Extract the (X, Y) coordinate from the center of the cell holding the provided text.  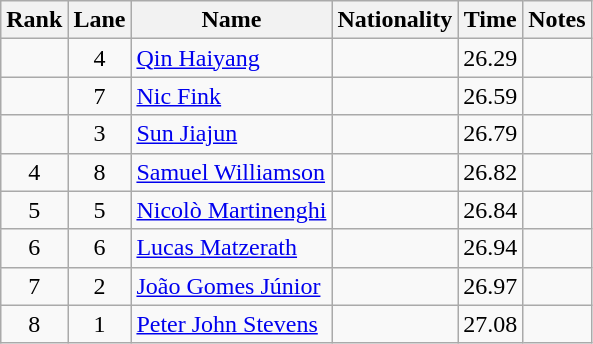
Nic Fink (232, 96)
Qin Haiyang (232, 58)
Lucas Matzerath (232, 248)
27.08 (490, 324)
26.84 (490, 210)
26.82 (490, 172)
Time (490, 20)
Rank (34, 20)
3 (100, 134)
João Gomes Júnior (232, 286)
1 (100, 324)
Samuel Williamson (232, 172)
26.59 (490, 96)
26.29 (490, 58)
Notes (557, 20)
Nicolò Martinenghi (232, 210)
26.97 (490, 286)
26.94 (490, 248)
Nationality (395, 20)
2 (100, 286)
Peter John Stevens (232, 324)
26.79 (490, 134)
Name (232, 20)
Sun Jiajun (232, 134)
Lane (100, 20)
